Detect which cell encompasses the target text, then output its [X, Y] center coordinate. 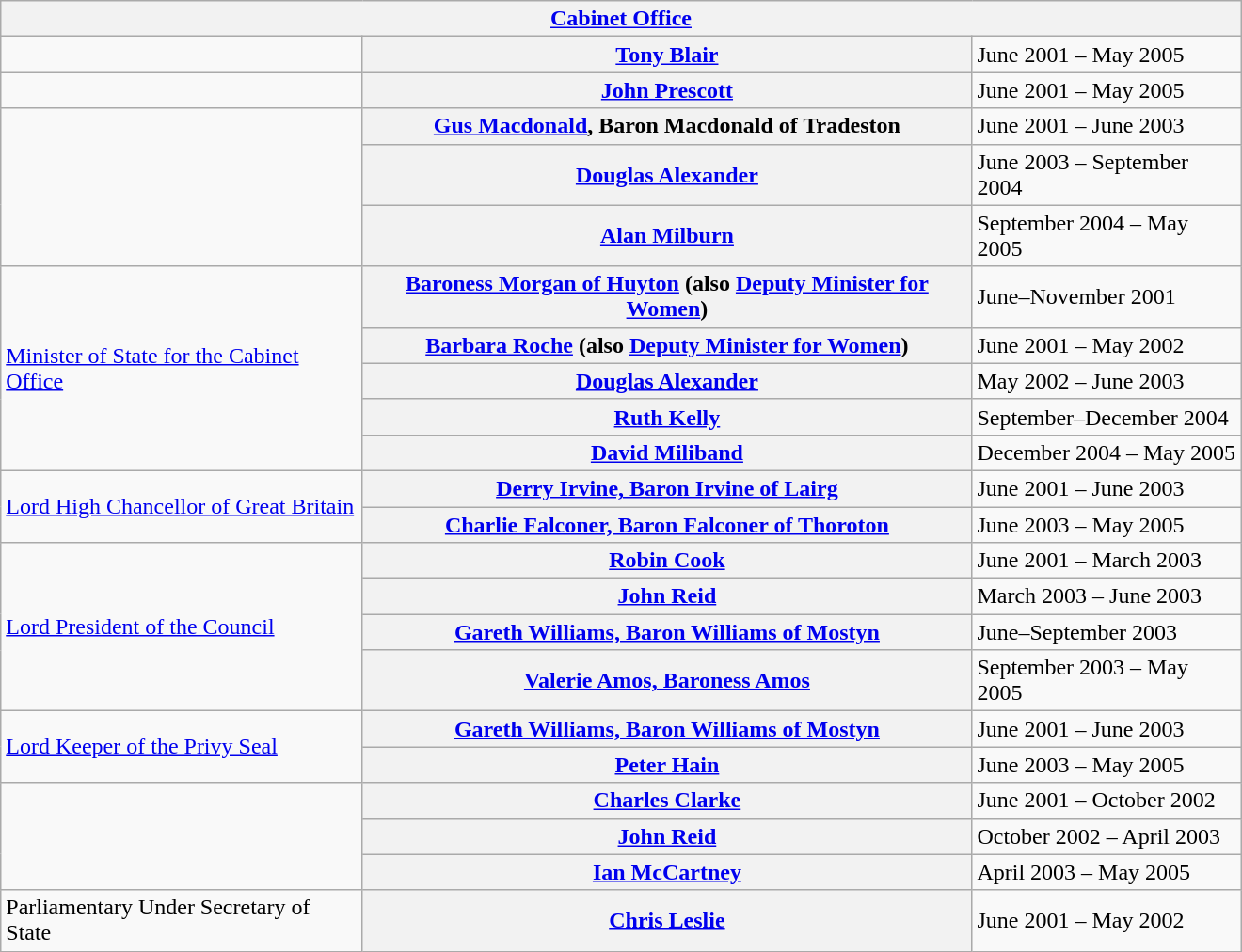
September 2003 – May 2005 [1107, 681]
December 2004 – May 2005 [1107, 452]
David Miliband [667, 452]
May 2002 – June 2003 [1107, 381]
April 2003 – May 2005 [1107, 872]
Ruth Kelly [667, 417]
Gus Macdonald, Baron Macdonald of Tradeston [667, 126]
Chris Leslie [667, 920]
October 2002 – April 2003 [1107, 836]
Charles Clarke [667, 801]
Barbara Roche (also Deputy Minister for Women) [667, 345]
Lord President of the Council [182, 627]
June 2001 – October 2002 [1107, 801]
Derry Irvine, Baron Irvine of Lairg [667, 488]
John Prescott [667, 90]
Valerie Amos, Baroness Amos [667, 681]
June–November 2001 [1107, 297]
Tony Blair [667, 55]
Cabinet Office [621, 19]
March 2003 – June 2003 [1107, 596]
Ian McCartney [667, 872]
Baroness Morgan of Huyton (also Deputy Minister for Women) [667, 297]
Robin Cook [667, 561]
June 2003 – September 2004 [1107, 175]
Peter Hain [667, 765]
June–September 2003 [1107, 632]
Lord High Chancellor of Great Britain [182, 506]
September 2004 – May 2005 [1107, 235]
Lord Keeper of the Privy Seal [182, 747]
September–December 2004 [1107, 417]
June 2001 – March 2003 [1107, 561]
Parliamentary Under Secretary of State [182, 920]
Minister of State for the Cabinet Office [182, 369]
Charlie Falconer, Baron Falconer of Thoroton [667, 524]
Alan Milburn [667, 235]
